Pinpoint the cell where the given text exists, returning its [X, Y] midpoint coordinate. 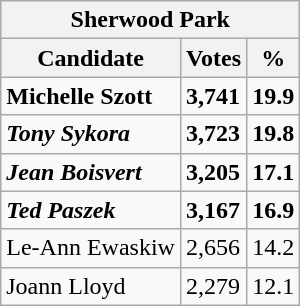
3,723 [213, 134]
14.2 [274, 248]
17.1 [274, 172]
12.1 [274, 286]
Michelle Szott [91, 96]
3,167 [213, 210]
3,741 [213, 96]
3,205 [213, 172]
Candidate [91, 58]
2,656 [213, 248]
19.8 [274, 134]
2,279 [213, 286]
Tony Sykora [91, 134]
19.9 [274, 96]
Jean Boisvert [91, 172]
Joann Lloyd [91, 286]
16.9 [274, 210]
Le-Ann Ewaskiw [91, 248]
% [274, 58]
Ted Paszek [91, 210]
Sherwood Park [150, 20]
Votes [213, 58]
